Determine the (x, y) coordinate at the center of the cell enclosing the given text.  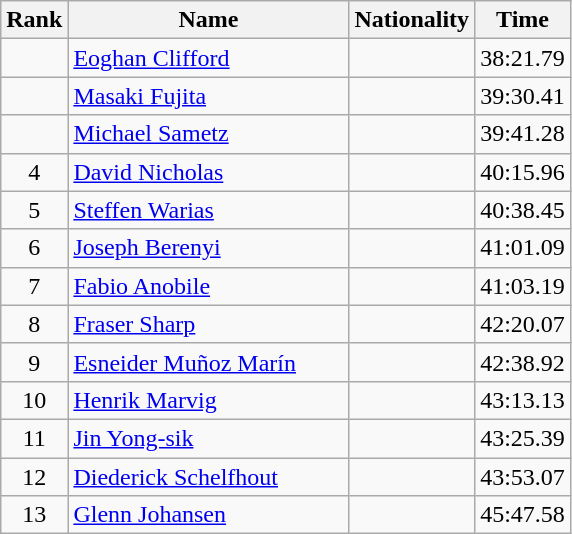
39:30.41 (523, 96)
39:41.28 (523, 134)
42:38.92 (523, 362)
Rank (34, 20)
Joseph Berenyi (208, 248)
Time (523, 20)
Name (208, 20)
5 (34, 210)
Eoghan Clifford (208, 58)
Nationality (412, 20)
40:15.96 (523, 172)
43:13.13 (523, 400)
6 (34, 248)
42:20.07 (523, 324)
41:03.19 (523, 286)
43:53.07 (523, 477)
David Nicholas (208, 172)
13 (34, 515)
Fraser Sharp (208, 324)
9 (34, 362)
Jin Yong-sik (208, 438)
38:21.79 (523, 58)
11 (34, 438)
Esneider Muñoz Marín (208, 362)
Michael Sametz (208, 134)
Fabio Anobile (208, 286)
7 (34, 286)
Masaki Fujita (208, 96)
45:47.58 (523, 515)
10 (34, 400)
Glenn Johansen (208, 515)
Steffen Warias (208, 210)
Henrik Marvig (208, 400)
40:38.45 (523, 210)
43:25.39 (523, 438)
41:01.09 (523, 248)
4 (34, 172)
8 (34, 324)
12 (34, 477)
Diederick Schelfhout (208, 477)
